Provide the (X, Y) coordinate of the cell's center where the given text is located.  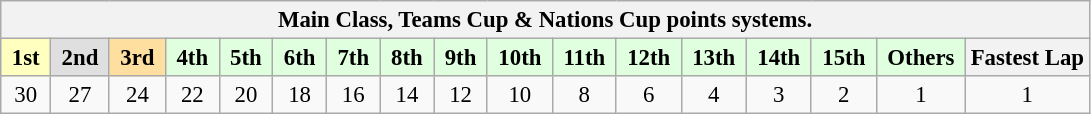
Main Class, Teams Cup & Nations Cup points systems. (546, 20)
3 (778, 95)
16 (353, 95)
14th (778, 58)
15th (844, 58)
5th (246, 58)
6th (300, 58)
10th (520, 58)
2nd (80, 58)
Fastest Lap (1027, 58)
12th (648, 58)
8th (407, 58)
30 (26, 95)
7th (353, 58)
4 (714, 95)
20 (246, 95)
10 (520, 95)
11th (584, 58)
Others (920, 58)
24 (137, 95)
9th (461, 58)
22 (192, 95)
13th (714, 58)
18 (300, 95)
27 (80, 95)
8 (584, 95)
12 (461, 95)
4th (192, 58)
2 (844, 95)
1st (26, 58)
3rd (137, 58)
14 (407, 95)
6 (648, 95)
